For the text-containing cell, return its midpoint in (X, Y) coordinate format. 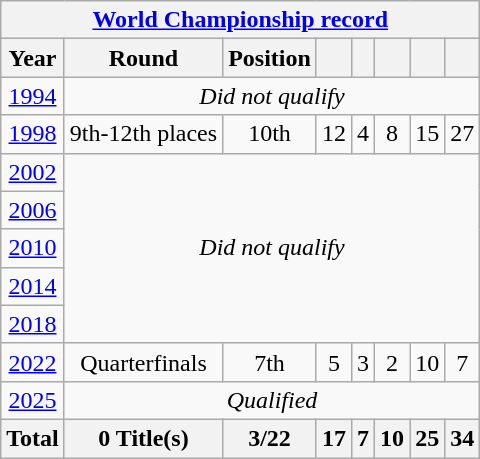
5 (334, 362)
2010 (33, 248)
34 (462, 438)
2022 (33, 362)
3/22 (270, 438)
2014 (33, 286)
7th (270, 362)
1994 (33, 96)
Position (270, 58)
4 (362, 134)
12 (334, 134)
2 (392, 362)
2018 (33, 324)
Quarterfinals (143, 362)
17 (334, 438)
2025 (33, 400)
World Championship record (240, 20)
8 (392, 134)
0 Title(s) (143, 438)
2002 (33, 172)
Total (33, 438)
1998 (33, 134)
10th (270, 134)
Qualified (272, 400)
2006 (33, 210)
Year (33, 58)
15 (428, 134)
25 (428, 438)
3 (362, 362)
27 (462, 134)
Round (143, 58)
9th-12th places (143, 134)
